Output the (x, y) coordinate of the center of the cell containing the given text.  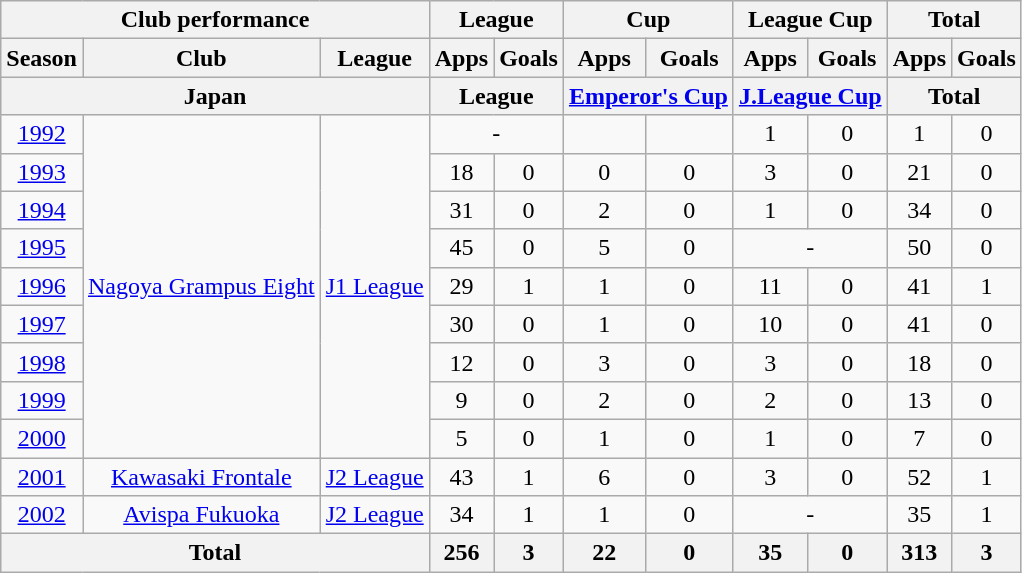
13 (919, 400)
45 (461, 248)
31 (461, 210)
Club performance (215, 20)
Japan (215, 96)
21 (919, 172)
2000 (42, 438)
1999 (42, 400)
Cup (648, 20)
1993 (42, 172)
9 (461, 400)
Emperor's Cup (648, 96)
1994 (42, 210)
1995 (42, 248)
6 (604, 477)
Nagoya Grampus Eight (201, 286)
Club (201, 58)
1996 (42, 286)
52 (919, 477)
22 (604, 553)
Season (42, 58)
Kawasaki Frontale (201, 477)
12 (461, 362)
1998 (42, 362)
29 (461, 286)
7 (919, 438)
30 (461, 324)
10 (770, 324)
256 (461, 553)
11 (770, 286)
43 (461, 477)
313 (919, 553)
2002 (42, 515)
J.League Cup (810, 96)
1992 (42, 134)
50 (919, 248)
2001 (42, 477)
1997 (42, 324)
League Cup (810, 20)
Avispa Fukuoka (201, 515)
J1 League (374, 286)
